Detect which cell encompasses the target text, then output its [x, y] center coordinate. 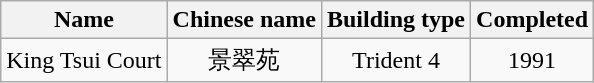
Name [84, 20]
Completed [532, 20]
Building type [396, 20]
Chinese name [244, 20]
景翠苑 [244, 60]
1991 [532, 60]
King Tsui Court [84, 60]
Trident 4 [396, 60]
